Determine the [x, y] coordinate at the center of the cell enclosing the given text.  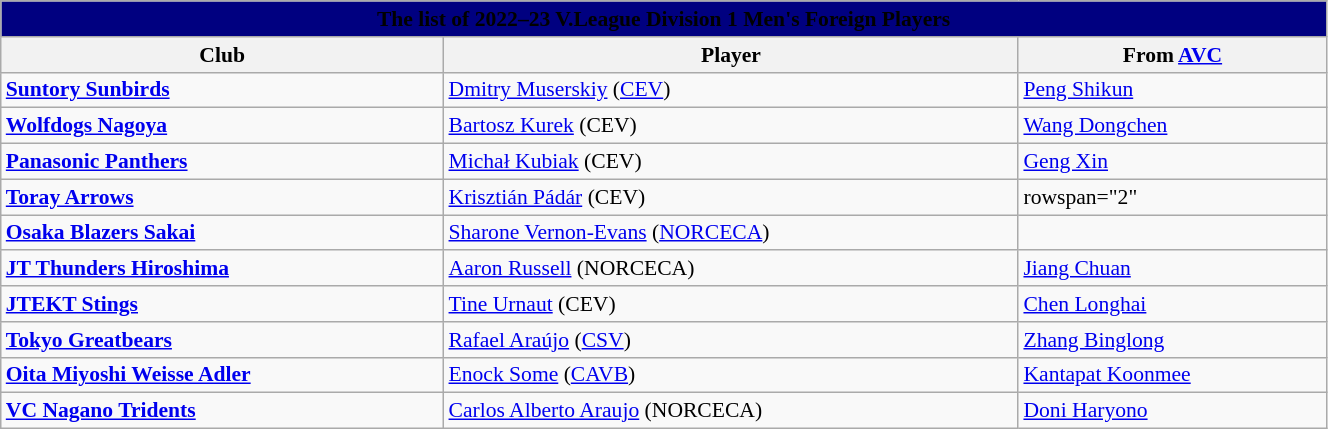
Doni Haryono [1172, 411]
Michał Kubiak (CEV) [730, 162]
Peng Shikun [1172, 90]
Oita Miyoshi Weisse Adler [222, 375]
Zhang Binglong [1172, 340]
Wang Dongchen [1172, 126]
Suntory Sunbirds [222, 90]
Toray Arrows [222, 197]
Bartosz Kurek (CEV) [730, 126]
Sharone Vernon-Evans (NORCECA) [730, 233]
Tokyo Greatbears [222, 340]
VC Nagano Tridents [222, 411]
Krisztián Pádár (CEV) [730, 197]
Club [222, 55]
Kantapat Koonmee [1172, 375]
Carlos Alberto Araujo (NORCECA) [730, 411]
Jiang Chuan [1172, 269]
From AVC [1172, 55]
JTEKT Stings [222, 304]
rowspan="2" [1172, 197]
Player [730, 55]
Enock Some (CAVB) [730, 375]
The list of 2022–23 V.League Division 1 Men's Foreign Players [664, 19]
JT Thunders Hiroshima [222, 269]
Chen Longhai [1172, 304]
Panasonic Panthers [222, 162]
Osaka Blazers Sakai [222, 233]
Rafael Araújo (CSV) [730, 340]
Tine Urnaut (CEV) [730, 304]
Wolfdogs Nagoya [222, 126]
Dmitry Muserskiy (CEV) [730, 90]
Geng Xin [1172, 162]
Aaron Russell (NORCECA) [730, 269]
